Return (X, Y) of the center of cell containing provided text 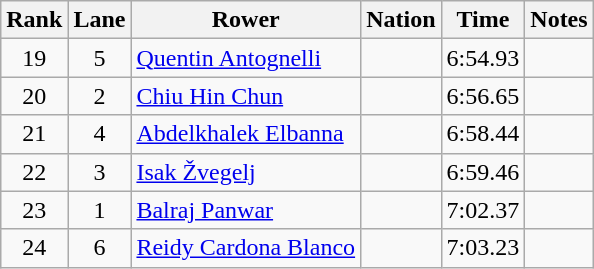
Time (483, 20)
6:58.44 (483, 134)
7:03.23 (483, 248)
21 (34, 134)
Notes (559, 20)
Reidy Cardona Blanco (246, 248)
Nation (401, 20)
6:56.65 (483, 96)
6 (100, 248)
Isak Žvegelj (246, 172)
6:59.46 (483, 172)
2 (100, 96)
Chiu Hin Chun (246, 96)
Quentin Antognelli (246, 58)
Rank (34, 20)
Abdelkhalek Elbanna (246, 134)
Rower (246, 20)
19 (34, 58)
22 (34, 172)
23 (34, 210)
1 (100, 210)
7:02.37 (483, 210)
5 (100, 58)
20 (34, 96)
24 (34, 248)
3 (100, 172)
4 (100, 134)
Balraj Panwar (246, 210)
Lane (100, 20)
6:54.93 (483, 58)
